For the text-containing cell, return its midpoint in [x, y] coordinate format. 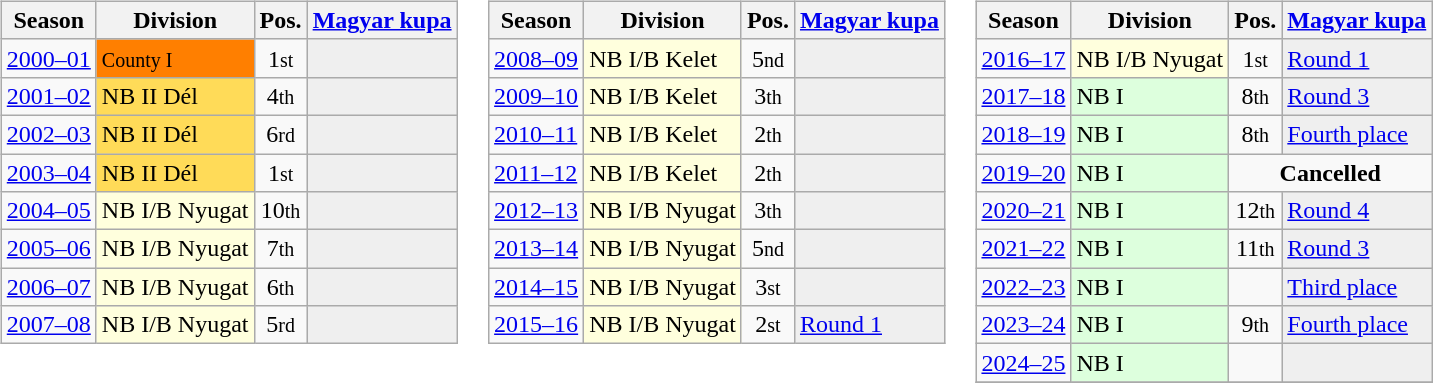
2008–09 [536, 58]
2000–01 [48, 58]
Third place [1357, 287]
9th [1256, 325]
County I [175, 58]
2022–23 [1024, 287]
Cancelled [1330, 173]
2013–14 [536, 249]
2024–25 [1024, 363]
7th [280, 249]
12th [1256, 211]
Round 4 [1357, 211]
2012–13 [536, 211]
2019–20 [1024, 173]
2007–08 [48, 325]
2015–16 [536, 325]
2017–18 [1024, 96]
2011–12 [536, 173]
2023–24 [1024, 325]
10th [280, 211]
2004–05 [48, 211]
3st [768, 287]
2006–07 [48, 287]
2003–04 [48, 173]
2010–11 [536, 134]
6th [280, 287]
2001–02 [48, 96]
2018–19 [1024, 134]
2002–03 [48, 134]
2009–10 [536, 96]
2020–21 [1024, 211]
11th [1256, 249]
2005–06 [48, 249]
2021–22 [1024, 249]
2016–17 [1024, 58]
2014–15 [536, 287]
5rd [280, 325]
4th [280, 96]
6rd [280, 134]
2st [768, 325]
